Identify which cell holds the provided text, then report its [X, Y] central coordinate. 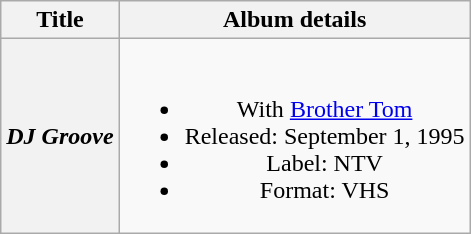
With Brother TomReleased: September 1, 1995Label: NTVFormat: VHS [294, 136]
Album details [294, 20]
Title [60, 20]
DJ Groove [60, 136]
